Extract the (x, y) coordinate from the center of the cell holding the provided text.  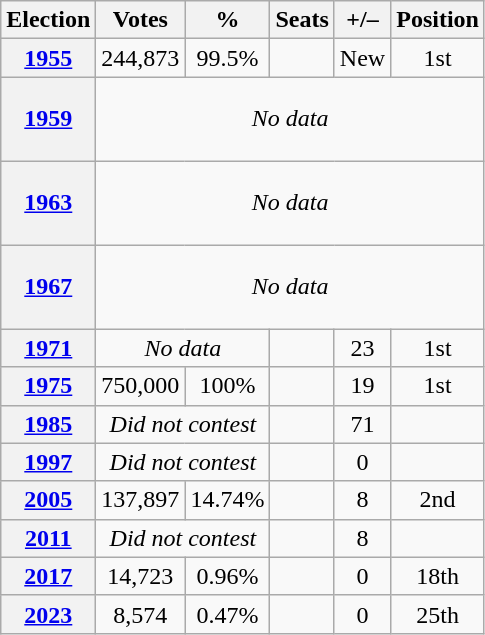
1971 (48, 348)
244,873 (140, 58)
750,000 (140, 386)
2023 (48, 614)
1963 (48, 203)
1967 (48, 287)
2005 (48, 500)
14,723 (140, 576)
71 (362, 424)
Seats (302, 20)
8,574 (140, 614)
% (228, 20)
137,897 (140, 500)
18th (438, 576)
2017 (48, 576)
14.74% (228, 500)
25th (438, 614)
1997 (48, 462)
1959 (48, 119)
100% (228, 386)
Election (48, 20)
23 (362, 348)
Position (438, 20)
99.5% (228, 58)
0.96% (228, 576)
19 (362, 386)
+/– (362, 20)
1985 (48, 424)
1975 (48, 386)
New (362, 58)
0.47% (228, 614)
2nd (438, 500)
Votes (140, 20)
2011 (48, 538)
1955 (48, 58)
